Output the [x, y] coordinate of the center of the cell containing the given text.  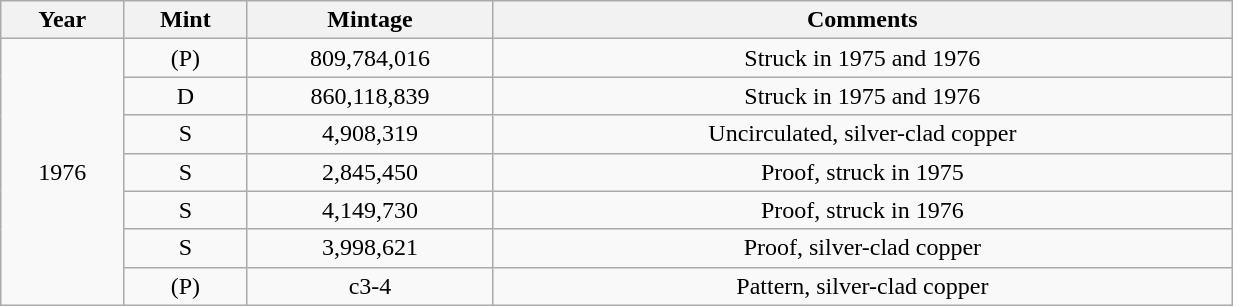
Year [62, 20]
4,149,730 [370, 210]
Comments [862, 20]
860,118,839 [370, 96]
c3-4 [370, 286]
4,908,319 [370, 134]
Mintage [370, 20]
3,998,621 [370, 248]
Proof, silver-clad copper [862, 248]
809,784,016 [370, 58]
1976 [62, 172]
D [186, 96]
Proof, struck in 1976 [862, 210]
Pattern, silver-clad copper [862, 286]
Mint [186, 20]
Proof, struck in 1975 [862, 172]
Uncirculated, silver-clad copper [862, 134]
2,845,450 [370, 172]
